Detect which cell encompasses the target text, then output its (X, Y) center coordinate. 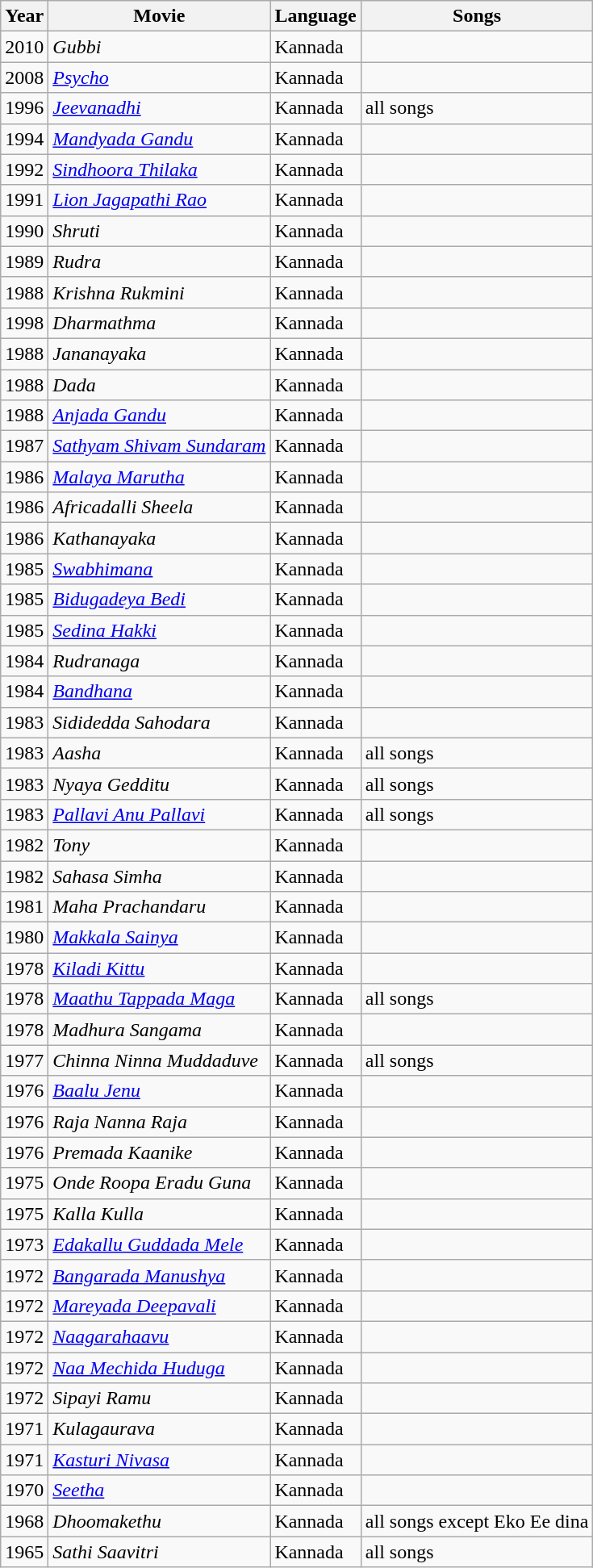
Bidugadeya Bedi (160, 600)
1998 (24, 323)
Mareyada Deepavali (160, 1306)
Premada Kaanike (160, 1152)
Lion Jagapathi Rao (160, 200)
Baalu Jenu (160, 1091)
Bandhana (160, 692)
Aasha (160, 753)
Nyaya Gedditu (160, 784)
Mandyada Gandu (160, 139)
Dada (160, 385)
Maha Prachandaru (160, 907)
Sathyam Shivam Sundaram (160, 446)
Raja Nanna Raja (160, 1122)
2010 (24, 47)
Sipayi Ramu (160, 1399)
Rudra (160, 261)
1973 (24, 1244)
Shruti (160, 231)
Bangarada Manushya (160, 1275)
Jeevanadhi (160, 108)
Makkala Sainya (160, 938)
Sedina Hakki (160, 630)
Maathu Tappada Maga (160, 999)
1965 (24, 1552)
1991 (24, 200)
Language (315, 16)
Dharmathma (160, 323)
Seetha (160, 1491)
Rudranaga (160, 661)
1996 (24, 108)
Psycho (160, 77)
Chinna Ninna Muddaduve (160, 1060)
1977 (24, 1060)
1987 (24, 446)
Tony (160, 845)
Malaya Marutha (160, 477)
Dhoomakethu (160, 1521)
Sindhoora Thilaka (160, 169)
Krishna Rukmini (160, 292)
Sathi Saavitri (160, 1552)
Onde Roopa Eradu Guna (160, 1183)
1992 (24, 169)
1989 (24, 261)
Madhura Sangama (160, 1030)
Year (24, 16)
1994 (24, 139)
Kathanayaka (160, 538)
Kasturi Nivasa (160, 1460)
Kiladi Kittu (160, 968)
1990 (24, 231)
Kalla Kulla (160, 1214)
2008 (24, 77)
all songs except Eko Ee dina (477, 1521)
Movie (160, 16)
Naagarahaavu (160, 1336)
Naa Mechida Huduga (160, 1368)
Swabhimana (160, 569)
Kulagaurava (160, 1429)
Pallavi Anu Pallavi (160, 814)
Jananayaka (160, 353)
Songs (477, 16)
Edakallu Guddada Mele (160, 1244)
1980 (24, 938)
Africadalli Sheela (160, 508)
1970 (24, 1491)
1968 (24, 1521)
Sahasa Simha (160, 876)
1981 (24, 907)
Sididedda Sahodara (160, 722)
Anjada Gandu (160, 416)
Gubbi (160, 47)
